Return the [x, y] coordinate for the center point of the cell that contains the specified text.  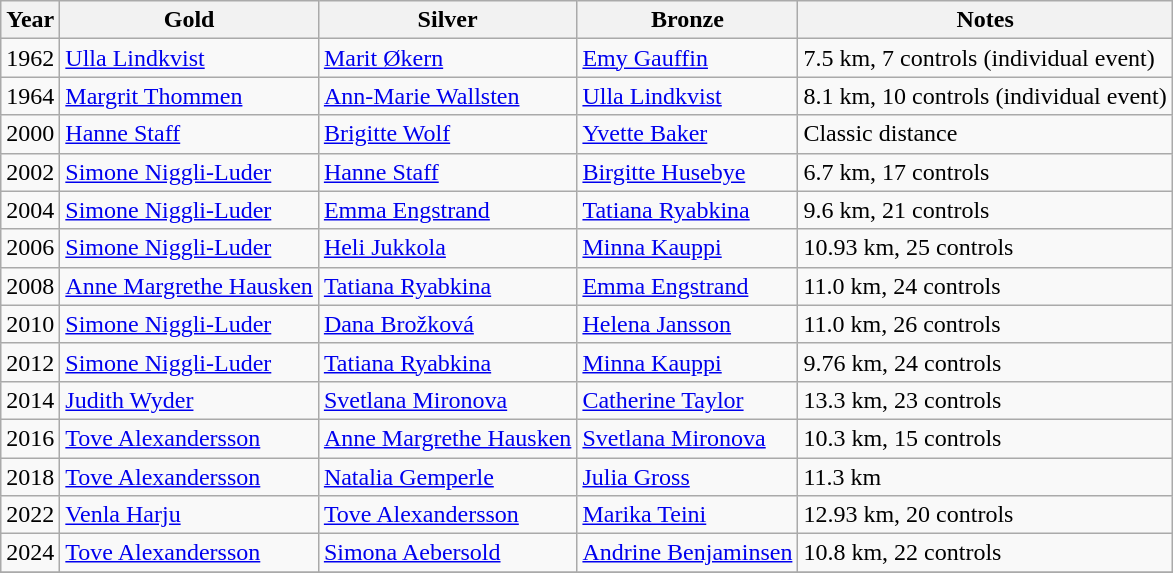
Julia Gross [688, 477]
Notes [985, 20]
2016 [30, 438]
Dana Brožková [448, 324]
11.0 km, 26 controls [985, 324]
2018 [30, 477]
12.93 km, 20 controls [985, 515]
2014 [30, 400]
13.3 km, 23 controls [985, 400]
Helena Jansson [688, 324]
1964 [30, 96]
Brigitte Wolf [448, 134]
Simona Aebersold [448, 553]
Classic distance [985, 134]
10.3 km, 15 controls [985, 438]
2002 [30, 172]
6.7 km, 17 controls [985, 172]
Marika Teini [688, 515]
Natalia Gemperle [448, 477]
2008 [30, 286]
7.5 km, 7 controls (individual event) [985, 58]
2006 [30, 248]
Ann-Marie Wallsten [448, 96]
Gold [190, 20]
Andrine Benjaminsen [688, 553]
9.76 km, 24 controls [985, 362]
9.6 km, 21 controls [985, 210]
8.1 km, 10 controls (individual event) [985, 96]
Margrit Thommen [190, 96]
2000 [30, 134]
10.8 km, 22 controls [985, 553]
2012 [30, 362]
Emy Gauffin [688, 58]
Catherine Taylor [688, 400]
10.93 km, 25 controls [985, 248]
Marit Økern [448, 58]
Year [30, 20]
Bronze [688, 20]
2022 [30, 515]
Heli Jukkola [448, 248]
2024 [30, 553]
1962 [30, 58]
Birgitte Husebye [688, 172]
Yvette Baker [688, 134]
11.0 km, 24 controls [985, 286]
Judith Wyder [190, 400]
Venla Harju [190, 515]
Silver [448, 20]
11.3 km [985, 477]
2004 [30, 210]
2010 [30, 324]
